Locate the cell with the specified text and output its [x, y] center coordinate. 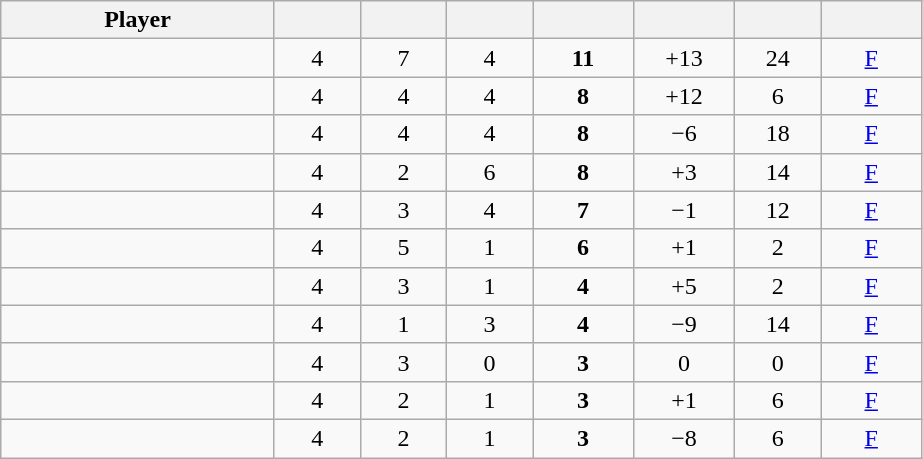
+3 [684, 172]
−1 [684, 210]
12 [778, 210]
18 [778, 134]
+13 [684, 58]
24 [778, 58]
−9 [684, 324]
−8 [684, 438]
11 [582, 58]
+12 [684, 96]
Player [138, 20]
+5 [684, 286]
5 [403, 248]
−6 [684, 134]
